Return the (X, Y) coordinate for the center point of the cell that contains the specified text.  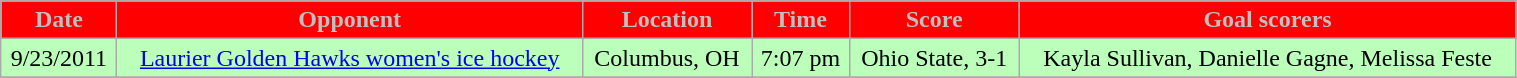
Goal scorers (1268, 20)
Columbus, OH (666, 58)
Time (801, 20)
7:07 pm (801, 58)
Location (666, 20)
Laurier Golden Hawks women's ice hockey (350, 58)
9/23/2011 (59, 58)
Opponent (350, 20)
Kayla Sullivan, Danielle Gagne, Melissa Feste (1268, 58)
Date (59, 20)
Ohio State, 3-1 (934, 58)
Score (934, 20)
